Detect which cell encompasses the target text, then output its [X, Y] center coordinate. 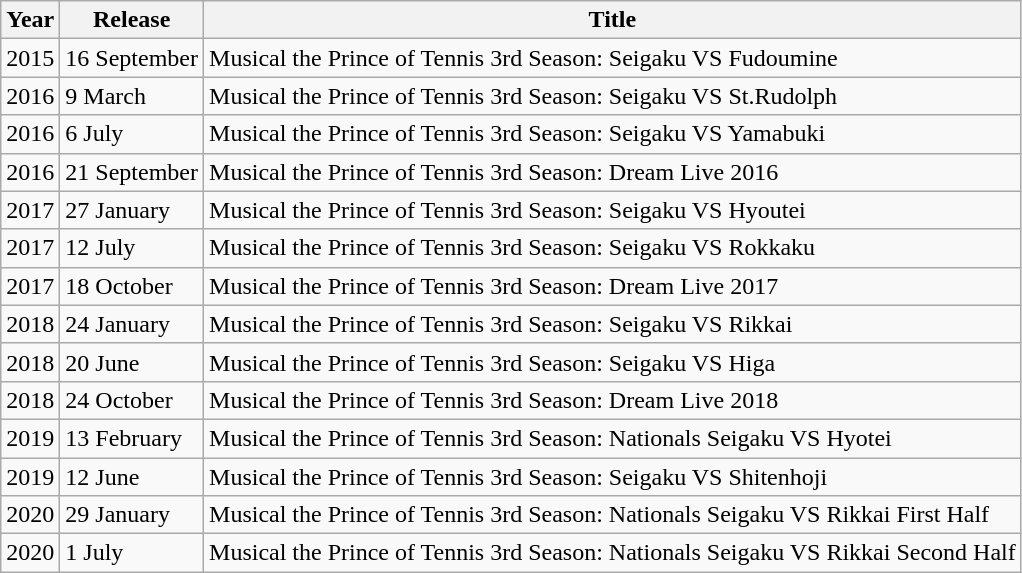
Musical the Prince of Tennis 3rd Season: Seigaku VS Shitenhoji [613, 477]
Musical the Prince of Tennis 3rd Season: Dream Live 2018 [613, 400]
Musical the Prince of Tennis 3rd Season: Nationals Seigaku VS Hyotei [613, 438]
6 July [132, 134]
Musical the Prince of Tennis 3rd Season: Seigaku VS Fudoumine [613, 58]
29 January [132, 515]
Musical the Prince of Tennis 3rd Season: Dream Live 2016 [613, 172]
27 January [132, 210]
Musical the Prince of Tennis 3rd Season: Nationals Seigaku VS Rikkai Second Half [613, 553]
16 September [132, 58]
2015 [30, 58]
24 January [132, 324]
13 February [132, 438]
Musical the Prince of Tennis 3rd Season: Seigaku VS Rikkai [613, 324]
Title [613, 20]
20 June [132, 362]
Musical the Prince of Tennis 3rd Season: Seigaku VS Yamabuki [613, 134]
Musical the Prince of Tennis 3rd Season: Seigaku VS Higa [613, 362]
1 July [132, 553]
Release [132, 20]
21 September [132, 172]
12 July [132, 248]
24 October [132, 400]
Musical the Prince of Tennis 3rd Season: Seigaku VS St.Rudolph [613, 96]
18 October [132, 286]
Musical the Prince of Tennis 3rd Season: Seigaku VS Hyoutei [613, 210]
Year [30, 20]
12 June [132, 477]
Musical the Prince of Tennis 3rd Season: Nationals Seigaku VS Rikkai First Half [613, 515]
Musical the Prince of Tennis 3rd Season: Seigaku VS Rokkaku [613, 248]
Musical the Prince of Tennis 3rd Season: Dream Live 2017 [613, 286]
9 March [132, 96]
